Detect which cell encompasses the target text, then output its (x, y) center coordinate. 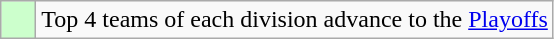
Top 4 teams of each division advance to the Playoffs (295, 20)
